Capture the cell that displays the provided text and extract its (x, y) central coordinate. 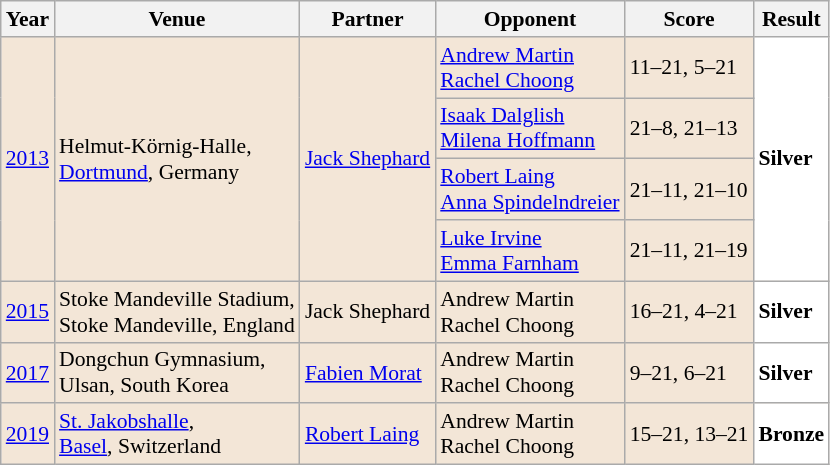
15–21, 13–21 (690, 434)
Fabien Morat (368, 372)
11–21, 5–21 (690, 68)
Stoke Mandeville Stadium,Stoke Mandeville, England (177, 312)
16–21, 4–21 (690, 312)
Opponent (530, 19)
Score (690, 19)
Robert Laing Anna Spindelndreier (530, 190)
St. Jakobshalle,Basel, Switzerland (177, 434)
2019 (28, 434)
2015 (28, 312)
Result (791, 19)
Helmut-Körnig-Halle,Dortmund, Germany (177, 159)
Isaak Dalglish Milena Hoffmann (530, 128)
9–21, 6–21 (690, 372)
21–8, 21–13 (690, 128)
Dongchun Gymnasium,Ulsan, South Korea (177, 372)
Year (28, 19)
21–11, 21–10 (690, 190)
Venue (177, 19)
Partner (368, 19)
2017 (28, 372)
2013 (28, 159)
21–11, 21–19 (690, 250)
Bronze (791, 434)
Robert Laing (368, 434)
Luke Irvine Emma Farnham (530, 250)
